Extract the (X, Y) coordinate from the center of the cell holding the provided text.  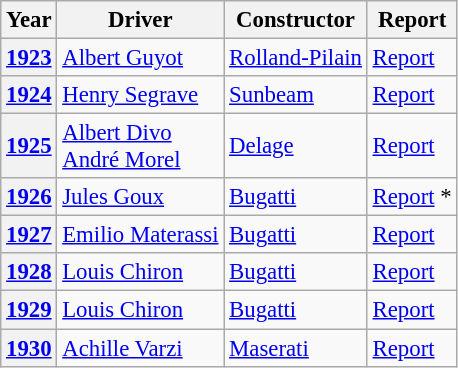
Rolland-Pilain (296, 58)
Jules Goux (140, 197)
1927 (29, 235)
Constructor (296, 20)
Albert Divo André Morel (140, 146)
1930 (29, 348)
1929 (29, 310)
Emilio Materassi (140, 235)
Year (29, 20)
Report * (412, 197)
Albert Guyot (140, 58)
Maserati (296, 348)
Henry Segrave (140, 95)
1926 (29, 197)
Achille Varzi (140, 348)
1923 (29, 58)
Sunbeam (296, 95)
1924 (29, 95)
Delage (296, 146)
1928 (29, 273)
Driver (140, 20)
1925 (29, 146)
